From the cell containing the given text, extract its center point as [x, y] coordinate. 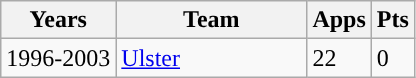
Apps [339, 20]
22 [339, 58]
Years [58, 20]
Pts [392, 20]
0 [392, 58]
Ulster [212, 58]
Team [212, 20]
1996-2003 [58, 58]
